Return the (X, Y) coordinate for the center point of the cell that contains the specified text.  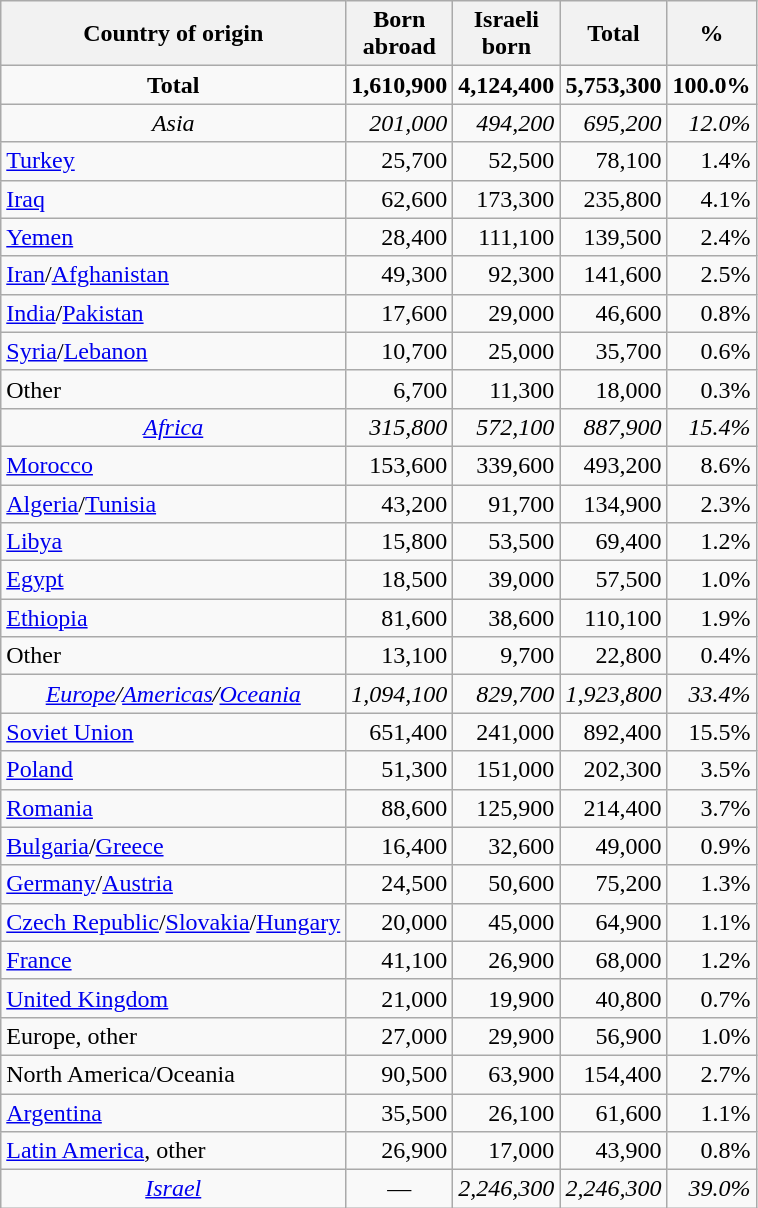
38,600 (506, 618)
64,900 (614, 922)
Soviet Union (174, 732)
1.9% (712, 618)
— (400, 1189)
91,700 (506, 503)
214,400 (614, 808)
40,800 (614, 998)
1,923,800 (614, 694)
3.5% (712, 770)
173,300 (506, 199)
78,100 (614, 161)
2.3% (712, 503)
493,200 (614, 465)
139,500 (614, 237)
28,400 (400, 237)
13,100 (400, 656)
0.7% (712, 998)
61,600 (614, 1113)
235,800 (614, 199)
19,900 (506, 998)
United Kingdom (174, 998)
Yemen (174, 237)
17,000 (506, 1151)
41,100 (400, 960)
45,000 (506, 922)
15.4% (712, 427)
Argentina (174, 1113)
26,100 (506, 1113)
16,400 (400, 846)
0.6% (712, 351)
110,100 (614, 618)
241,000 (506, 732)
92,300 (506, 275)
43,200 (400, 503)
Turkey (174, 161)
India/Pakistan (174, 313)
25,000 (506, 351)
29,000 (506, 313)
202,300 (614, 770)
1.4% (712, 161)
0.4% (712, 656)
11,300 (506, 389)
111,100 (506, 237)
141,600 (614, 275)
151,000 (506, 770)
22,800 (614, 656)
651,400 (400, 732)
43,900 (614, 1151)
50,600 (506, 884)
35,700 (614, 351)
49,300 (400, 275)
10,700 (400, 351)
4.1% (712, 199)
154,400 (614, 1074)
56,900 (614, 1036)
21,000 (400, 998)
46,600 (614, 313)
Libya (174, 542)
829,700 (506, 694)
Country of origin (174, 34)
6,700 (400, 389)
494,200 (506, 123)
Algeria/Tunisia (174, 503)
Czech Republic/Slovakia/Hungary (174, 922)
3.7% (712, 808)
Israeliborn (506, 34)
Morocco (174, 465)
33.4% (712, 694)
62,600 (400, 199)
339,600 (506, 465)
2.7% (712, 1074)
Syria/Lebanon (174, 351)
24,500 (400, 884)
20,000 (400, 922)
Poland (174, 770)
France (174, 960)
2.5% (712, 275)
Iran/Afghanistan (174, 275)
39.0% (712, 1189)
887,900 (614, 427)
35,500 (400, 1113)
1,610,900 (400, 85)
4,124,400 (506, 85)
Ethiopia (174, 618)
201,000 (400, 123)
Asia (174, 123)
17,600 (400, 313)
25,700 (400, 161)
Europe, other (174, 1036)
892,400 (614, 732)
88,600 (400, 808)
1,094,100 (400, 694)
69,400 (614, 542)
18,000 (614, 389)
Africa (174, 427)
134,900 (614, 503)
0.3% (712, 389)
18,500 (400, 580)
Iraq (174, 199)
9,700 (506, 656)
Bornabroad (400, 34)
51,300 (400, 770)
695,200 (614, 123)
153,600 (400, 465)
Latin America, other (174, 1151)
Bulgaria/Greece (174, 846)
81,600 (400, 618)
5,753,300 (614, 85)
0.9% (712, 846)
32,600 (506, 846)
57,500 (614, 580)
572,100 (506, 427)
63,900 (506, 1074)
Germany/Austria (174, 884)
27,000 (400, 1036)
2.4% (712, 237)
Egypt (174, 580)
% (712, 34)
15.5% (712, 732)
125,900 (506, 808)
29,900 (506, 1036)
49,000 (614, 846)
Israel (174, 1189)
15,800 (400, 542)
68,000 (614, 960)
39,000 (506, 580)
75,200 (614, 884)
53,500 (506, 542)
Europe/Americas/Oceania (174, 694)
52,500 (506, 161)
100.0% (712, 85)
8.6% (712, 465)
90,500 (400, 1074)
12.0% (712, 123)
315,800 (400, 427)
Romania (174, 808)
1.3% (712, 884)
North America/Oceania (174, 1074)
